Provide the (x, y) coordinate of the cell's center where the given text is located.  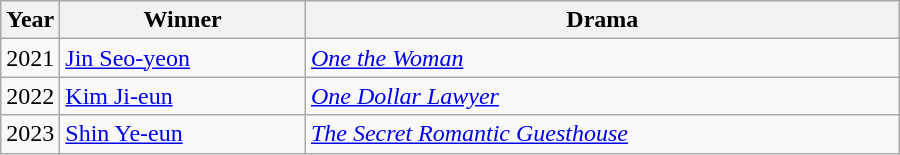
Year (30, 20)
2021 (30, 58)
One the Woman (602, 58)
Jin Seo-yeon (183, 58)
Kim Ji-eun (183, 96)
Winner (183, 20)
The Secret Romantic Guesthouse (602, 134)
2022 (30, 96)
2023 (30, 134)
One Dollar Lawyer (602, 96)
Drama (602, 20)
Shin Ye-eun (183, 134)
